Output the [X, Y] coordinate of the center of the cell containing the given text.  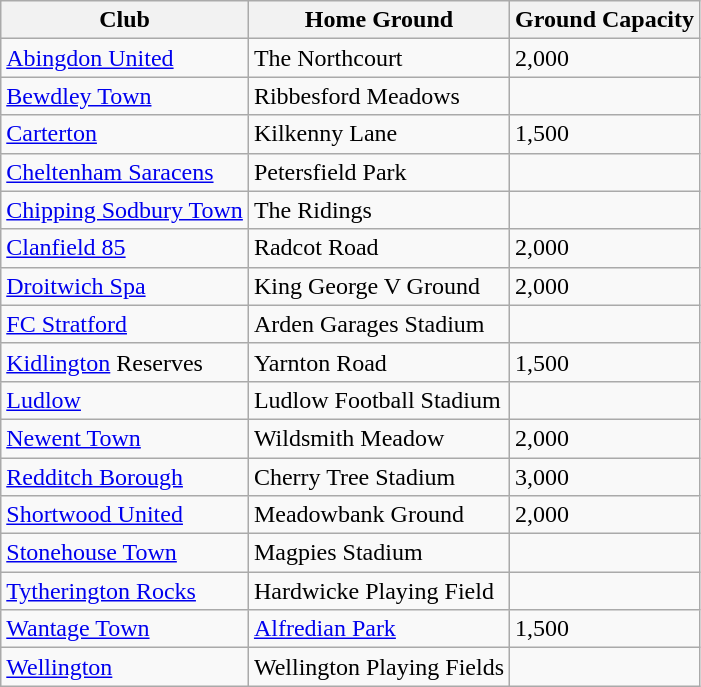
Kidlington Reserves [125, 362]
The Northcourt [378, 58]
Home Ground [378, 20]
Redditch Borough [125, 477]
Wantage Town [125, 629]
Wildsmith Meadow [378, 438]
Stonehouse Town [125, 553]
3,000 [605, 477]
Carterton [125, 134]
King George V Ground [378, 286]
FC Stratford [125, 324]
Ludlow Football Stadium [378, 400]
Abingdon United [125, 58]
Hardwicke Playing Field [378, 591]
Ground Capacity [605, 20]
Newent Town [125, 438]
The Ridings [378, 210]
Petersfield Park [378, 172]
Club [125, 20]
Arden Garages Stadium [378, 324]
Wellington [125, 667]
Radcot Road [378, 248]
Alfredian Park [378, 629]
Ribbesford Meadows [378, 96]
Cheltenham Saracens [125, 172]
Shortwood United [125, 515]
Ludlow [125, 400]
Bewdley Town [125, 96]
Kilkenny Lane [378, 134]
Magpies Stadium [378, 553]
Droitwich Spa [125, 286]
Meadowbank Ground [378, 515]
Clanfield 85 [125, 248]
Cherry Tree Stadium [378, 477]
Yarnton Road [378, 362]
Tytherington Rocks [125, 591]
Wellington Playing Fields [378, 667]
Chipping Sodbury Town [125, 210]
